For the text-containing cell, return its midpoint in [X, Y] coordinate format. 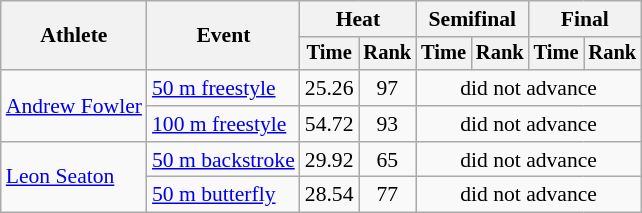
Heat [358, 19]
29.92 [330, 160]
97 [387, 88]
77 [387, 195]
54.72 [330, 124]
25.26 [330, 88]
65 [387, 160]
Athlete [74, 36]
Andrew Fowler [74, 106]
Event [224, 36]
Final [585, 19]
50 m butterfly [224, 195]
Leon Seaton [74, 178]
Semifinal [472, 19]
93 [387, 124]
100 m freestyle [224, 124]
50 m backstroke [224, 160]
50 m freestyle [224, 88]
28.54 [330, 195]
